Detect which cell encompasses the target text, then output its (X, Y) center coordinate. 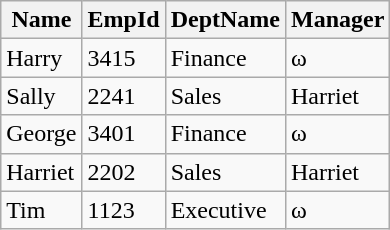
1123 (124, 210)
DeptName (225, 20)
Executive (225, 210)
2241 (124, 96)
Manager (337, 20)
2202 (124, 172)
George (42, 134)
Tim (42, 210)
3415 (124, 58)
Harry (42, 58)
Name (42, 20)
3401 (124, 134)
EmpId (124, 20)
Sally (42, 96)
